Extract the (x, y) coordinate from the center of the cell holding the provided text.  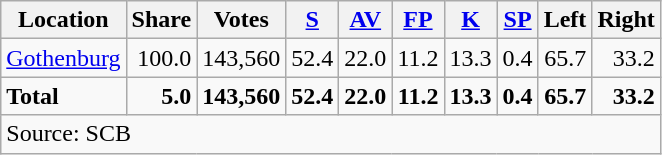
Share (162, 20)
K (470, 20)
AV (366, 20)
Total (64, 96)
Votes (242, 20)
100.0 (162, 58)
SP (518, 20)
Location (64, 20)
5.0 (162, 96)
S (312, 20)
FP (418, 20)
Left (565, 20)
Right (626, 20)
Gothenburg (64, 58)
Source: SCB (331, 134)
